Return (x, y) of the center of cell containing provided text 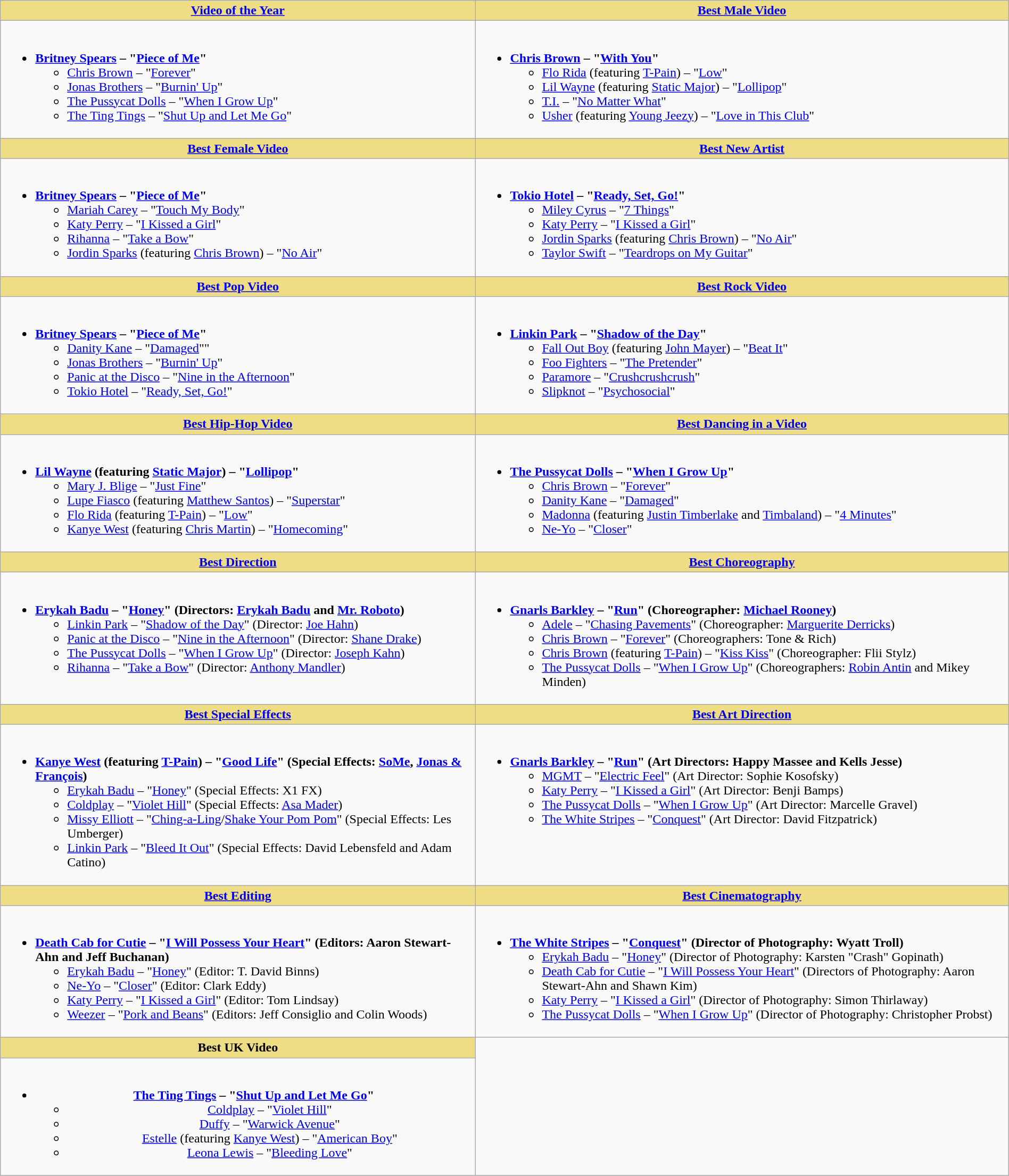
Best Editing (238, 896)
Best Special Effects (238, 714)
Best UK Video (238, 1048)
Best Female Video (238, 148)
Best Hip-Hop Video (238, 424)
Best Pop Video (238, 286)
Video of the Year (238, 11)
Best Choreography (742, 562)
Best New Artist (742, 148)
Best Male Video (742, 11)
Best Cinematography (742, 896)
Best Art Direction (742, 714)
Best Direction (238, 562)
Best Dancing in a Video (742, 424)
Best Rock Video (742, 286)
